Return the [x, y] coordinate for the center point of the cell that contains the specified text.  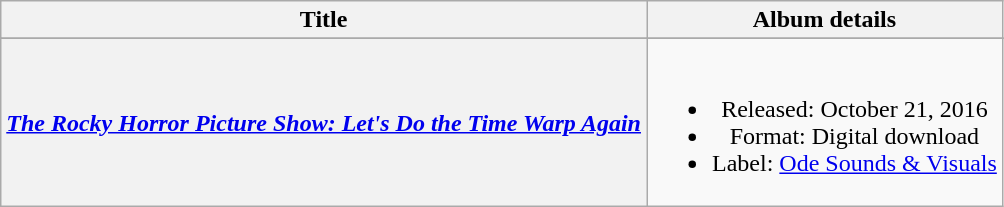
Released: October 21, 2016Format: Digital downloadLabel: Ode Sounds & Visuals [824, 122]
Title [324, 20]
Album details [824, 20]
The Rocky Horror Picture Show: Let's Do the Time Warp Again [324, 122]
